Extract the [X, Y] coordinate from the center of the cell holding the provided text.  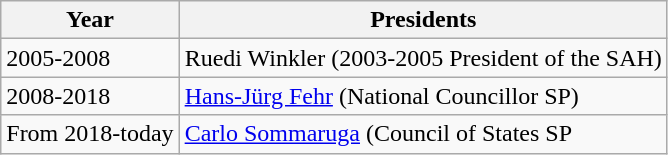
Hans-Jürg Fehr (National Councillor SP) [423, 96]
From 2018-today [90, 134]
2008-2018 [90, 96]
2005-2008 [90, 58]
Year [90, 20]
Ruedi Winkler (2003-2005 President of the SAH) [423, 58]
Carlo Sommaruga (Council of States SP [423, 134]
Presidents [423, 20]
